Pinpoint the cell where the given text exists, returning its (x, y) midpoint coordinate. 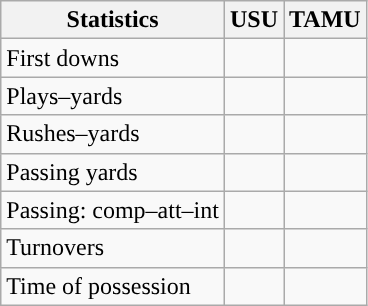
Passing: comp–att–int (113, 210)
TAMU (326, 20)
Rushes–yards (113, 134)
Plays–yards (113, 96)
Statistics (113, 20)
First downs (113, 58)
Time of possession (113, 286)
Passing yards (113, 172)
Turnovers (113, 248)
USU (254, 20)
